Scan for the cell matching the given text and deliver its (x, y) coordinate at center. 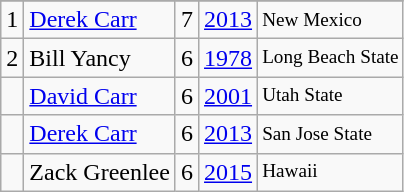
Bill Yancy (100, 58)
2015 (228, 172)
Zack Greenlee (100, 172)
New Mexico (331, 20)
2001 (228, 96)
Hawaii (331, 172)
1978 (228, 58)
2 (12, 58)
7 (186, 20)
San Jose State (331, 134)
David Carr (100, 96)
1 (12, 20)
Long Beach State (331, 58)
Utah State (331, 96)
